Identify which cell holds the provided text, then report its (X, Y) central coordinate. 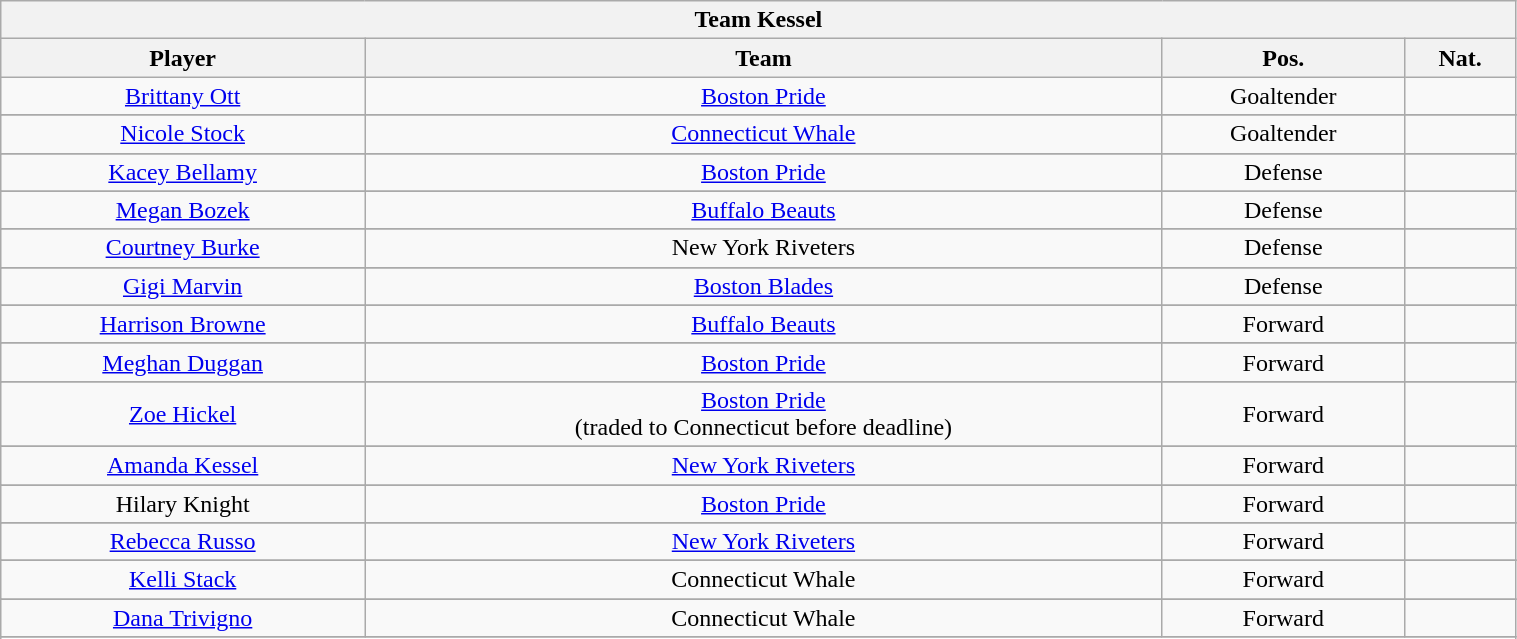
Rebecca Russo (183, 542)
Team (764, 58)
Zoe Hickel (183, 414)
Gigi Marvin (183, 286)
Kacey Bellamy (183, 172)
Dana Trivigno (183, 618)
Amanda Kessel (183, 465)
Harrison Browne (183, 324)
Boston Pride(traded to Connecticut before deadline) (764, 414)
Courtney Burke (183, 248)
Team Kessel (758, 20)
Brittany Ott (183, 96)
Megan Bozek (183, 210)
Kelli Stack (183, 580)
Player (183, 58)
Pos. (1283, 58)
Nat. (1460, 58)
Boston Blades (764, 286)
Meghan Duggan (183, 362)
Hilary Knight (183, 503)
Nicole Stock (183, 134)
